For the text-containing cell, return its midpoint in [X, Y] coordinate format. 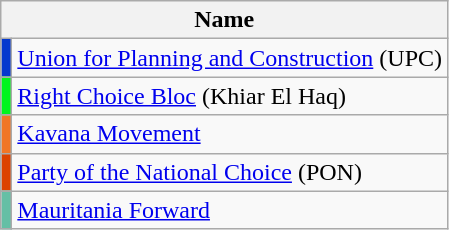
Union for Planning and Construction (UPC) [230, 58]
Right Choice Bloc (Khiar El Haq) [230, 96]
Kavana Movement [230, 134]
Party of the National Choice (PON) [230, 172]
Name [224, 20]
Mauritania Forward [230, 210]
